From the cell containing the given text, extract its center point as (X, Y) coordinate. 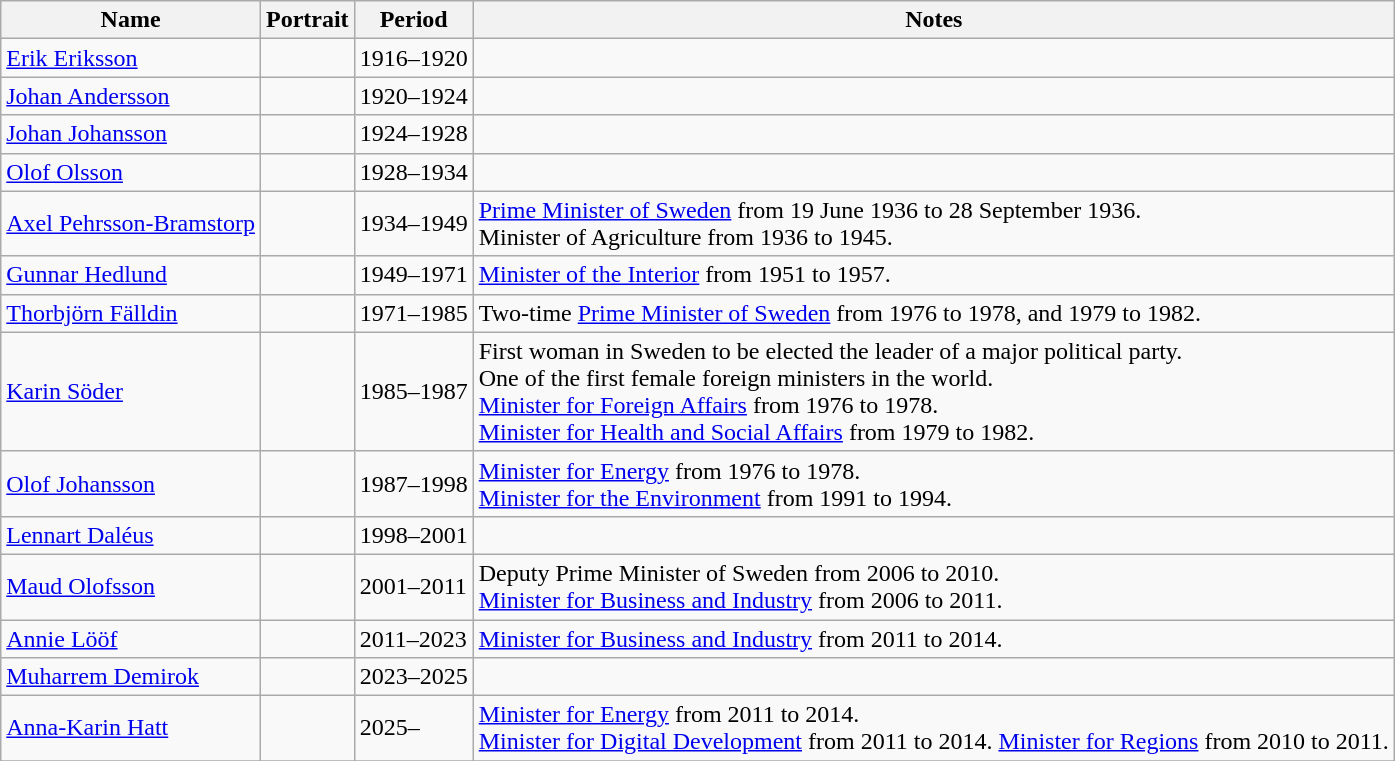
Minister for Energy from 1976 to 1978.Minister for the Environment from 1991 to 1994. (934, 484)
Minister of the Interior from 1951 to 1957. (934, 275)
2025– (414, 728)
Olof Olsson (131, 172)
Johan Andersson (131, 96)
Two-time Prime Minister of Sweden from 1976 to 1978, and 1979 to 1982. (934, 313)
1928–1934 (414, 172)
1949–1971 (414, 275)
Minister for Business and Industry from 2011 to 2014. (934, 639)
1985–1987 (414, 392)
1916–1920 (414, 58)
Name (131, 20)
Karin Söder (131, 392)
1971–1985 (414, 313)
Deputy Prime Minister of Sweden from 2006 to 2010.Minister for Business and Industry from 2006 to 2011. (934, 586)
Notes (934, 20)
1934–1949 (414, 224)
Maud Olofsson (131, 586)
2001–2011 (414, 586)
1987–1998 (414, 484)
2023–2025 (414, 677)
Thorbjörn Fälldin (131, 313)
Annie Lööf (131, 639)
Anna-Karin Hatt (131, 728)
Axel Pehrsson-Bramstorp (131, 224)
1998–2001 (414, 535)
Olof Johansson (131, 484)
2011–2023 (414, 639)
1924–1928 (414, 134)
Lennart Daléus (131, 535)
Gunnar Hedlund (131, 275)
Muharrem Demirok (131, 677)
Prime Minister of Sweden from 19 June 1936 to 28 September 1936.Minister of Agriculture from 1936 to 1945. (934, 224)
Minister for Energy from 2011 to 2014.Minister for Digital Development from 2011 to 2014. Minister for Regions from 2010 to 2011. (934, 728)
Period (414, 20)
Johan Johansson (131, 134)
1920–1924 (414, 96)
Portrait (307, 20)
Erik Eriksson (131, 58)
